For the text-containing cell, return its midpoint in (X, Y) coordinate format. 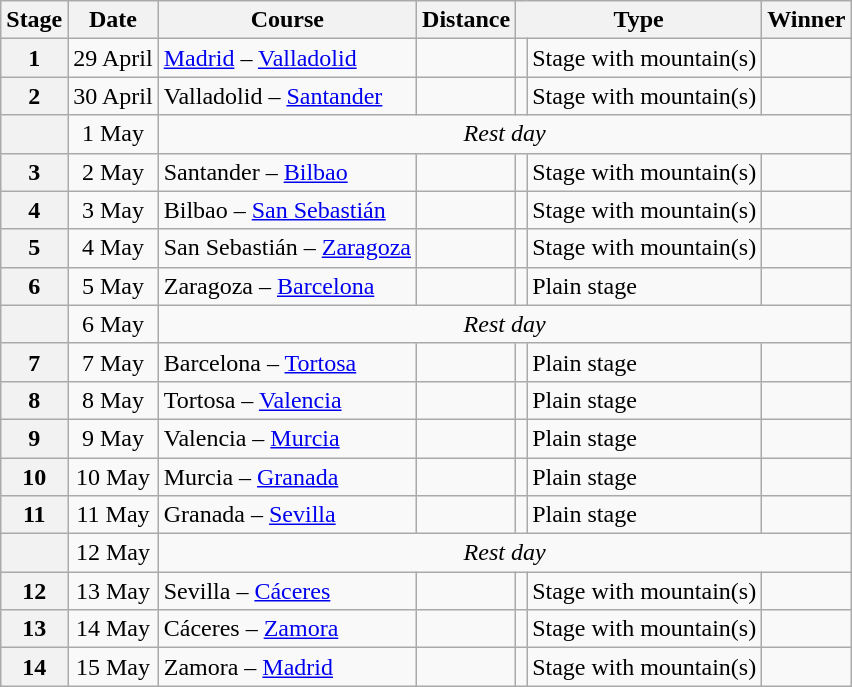
12 (34, 591)
13 (34, 629)
Bilbao – San Sebastián (287, 210)
6 (34, 286)
1 (34, 58)
11 (34, 515)
Date (113, 20)
Valencia – Murcia (287, 438)
3 (34, 172)
30 April (113, 96)
Sevilla – Cáceres (287, 591)
15 May (113, 667)
1 May (113, 134)
Course (287, 20)
Zaragoza – Barcelona (287, 286)
8 (34, 400)
5 (34, 248)
Winner (806, 20)
Murcia – Granada (287, 477)
14 May (113, 629)
San Sebastián – Zaragoza (287, 248)
9 (34, 438)
14 (34, 667)
5 May (113, 286)
Granada – Sevilla (287, 515)
13 May (113, 591)
Santander – Bilbao (287, 172)
4 May (113, 248)
2 (34, 96)
Type (639, 20)
Valladolid – Santander (287, 96)
Madrid – Valladolid (287, 58)
6 May (113, 324)
Barcelona – Tortosa (287, 362)
Cáceres – Zamora (287, 629)
7 (34, 362)
10 May (113, 477)
2 May (113, 172)
Tortosa – Valencia (287, 400)
4 (34, 210)
10 (34, 477)
Zamora – Madrid (287, 667)
12 May (113, 553)
11 May (113, 515)
Distance (466, 20)
7 May (113, 362)
3 May (113, 210)
29 April (113, 58)
9 May (113, 438)
Stage (34, 20)
8 May (113, 400)
